Output the [X, Y] coordinate of the center of the cell containing the given text.  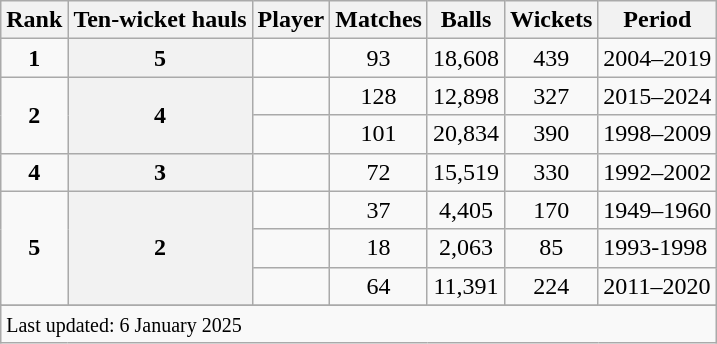
Wickets [552, 20]
3 [160, 172]
101 [379, 134]
2011–2020 [658, 286]
1 [34, 58]
18,608 [466, 58]
2015–2024 [658, 96]
170 [552, 210]
37 [379, 210]
224 [552, 286]
327 [552, 96]
Period [658, 20]
2,063 [466, 248]
Balls [466, 20]
Player [291, 20]
85 [552, 248]
Ten-wicket hauls [160, 20]
2004–2019 [658, 58]
439 [552, 58]
Matches [379, 20]
15,519 [466, 172]
93 [379, 58]
Last updated: 6 January 2025 [359, 324]
Rank [34, 20]
1949–1960 [658, 210]
72 [379, 172]
4,405 [466, 210]
11,391 [466, 286]
18 [379, 248]
12,898 [466, 96]
20,834 [466, 134]
330 [552, 172]
128 [379, 96]
1998–2009 [658, 134]
1993-1998 [658, 248]
1992–2002 [658, 172]
390 [552, 134]
64 [379, 286]
